Pinpoint the cell where the given text exists, returning its (X, Y) midpoint coordinate. 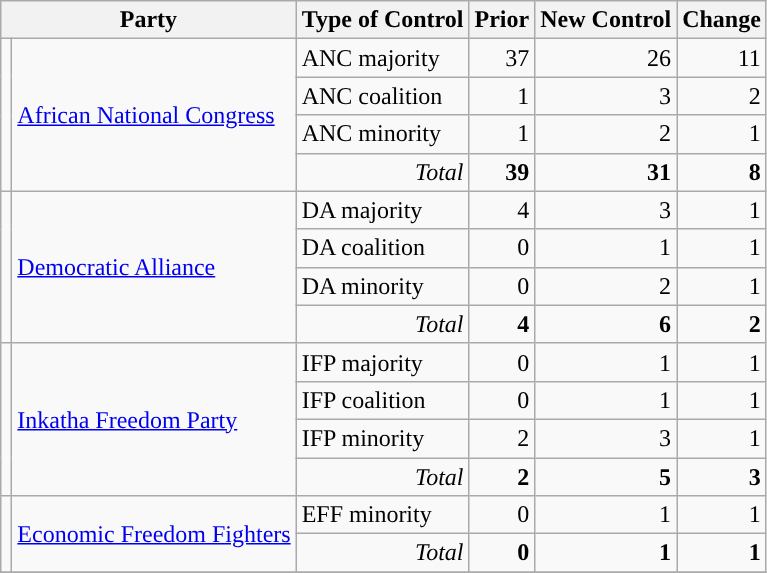
IFP coalition (382, 400)
8 (722, 172)
New Control (606, 20)
Prior (502, 20)
6 (606, 324)
IFP minority (382, 438)
ANC minority (382, 134)
39 (502, 172)
37 (502, 58)
DA majority (382, 210)
Change (722, 20)
DA coalition (382, 248)
EFF minority (382, 515)
Type of Control (382, 20)
ANC majority (382, 58)
IFP majority (382, 362)
Party (148, 20)
5 (606, 477)
African National Congress (154, 115)
31 (606, 172)
Inkatha Freedom Party (154, 419)
Democratic Alliance (154, 267)
26 (606, 58)
11 (722, 58)
DA minority (382, 286)
ANC coalition (382, 96)
Economic Freedom Fighters (154, 534)
